Search for the cell housing the specified text and yield its (x, y) center coordinate. 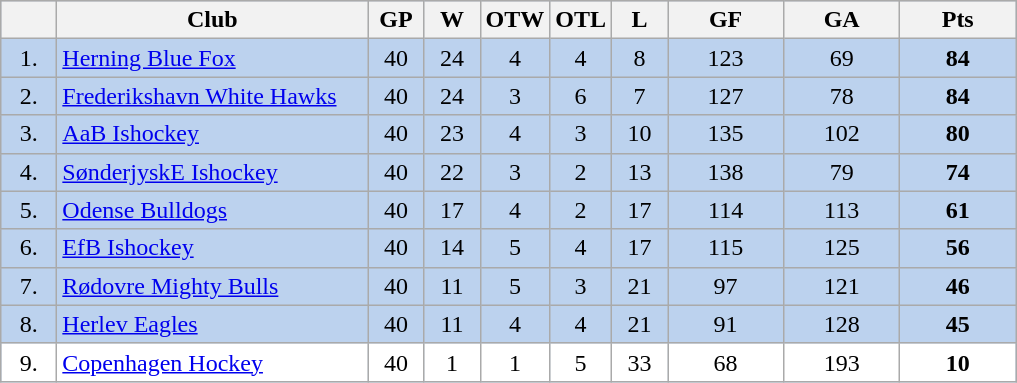
33 (640, 362)
OTW (515, 20)
GF (726, 20)
69 (842, 58)
Pts (958, 20)
6 (581, 96)
Rødovre Mighty Bulls (212, 286)
Frederikshavn White Hawks (212, 96)
5. (29, 210)
Club (212, 20)
Odense Bulldogs (212, 210)
45 (958, 324)
2. (29, 96)
115 (726, 248)
78 (842, 96)
121 (842, 286)
74 (958, 172)
113 (842, 210)
135 (726, 134)
128 (842, 324)
8 (640, 58)
102 (842, 134)
3. (29, 134)
91 (726, 324)
61 (958, 210)
79 (842, 172)
EfB Ishockey (212, 248)
97 (726, 286)
22 (452, 172)
L (640, 20)
138 (726, 172)
123 (726, 58)
56 (958, 248)
Herning Blue Fox (212, 58)
W (452, 20)
Herlev Eagles (212, 324)
4. (29, 172)
AaB Ishockey (212, 134)
Copenhagen Hockey (212, 362)
6. (29, 248)
114 (726, 210)
SønderjyskE Ishockey (212, 172)
GP (396, 20)
193 (842, 362)
125 (842, 248)
OTL (581, 20)
127 (726, 96)
23 (452, 134)
13 (640, 172)
14 (452, 248)
9. (29, 362)
GA (842, 20)
7 (640, 96)
46 (958, 286)
7. (29, 286)
1. (29, 58)
80 (958, 134)
8. (29, 324)
68 (726, 362)
